Capture the cell that displays the provided text and extract its [x, y] central coordinate. 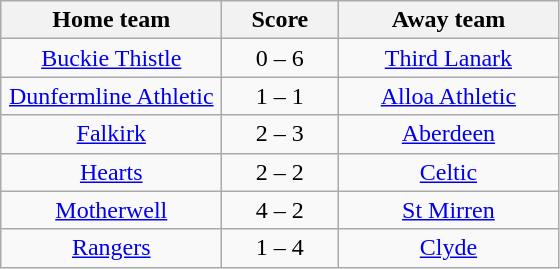
Home team [112, 20]
Dunfermline Athletic [112, 96]
1 – 4 [280, 248]
2 – 3 [280, 134]
2 – 2 [280, 172]
Falkirk [112, 134]
Away team [448, 20]
Third Lanark [448, 58]
Rangers [112, 248]
Hearts [112, 172]
St Mirren [448, 210]
Alloa Athletic [448, 96]
Celtic [448, 172]
Clyde [448, 248]
Score [280, 20]
1 – 1 [280, 96]
4 – 2 [280, 210]
Motherwell [112, 210]
Aberdeen [448, 134]
0 – 6 [280, 58]
Buckie Thistle [112, 58]
